Extract the [X, Y] coordinate from the center of the cell holding the provided text.  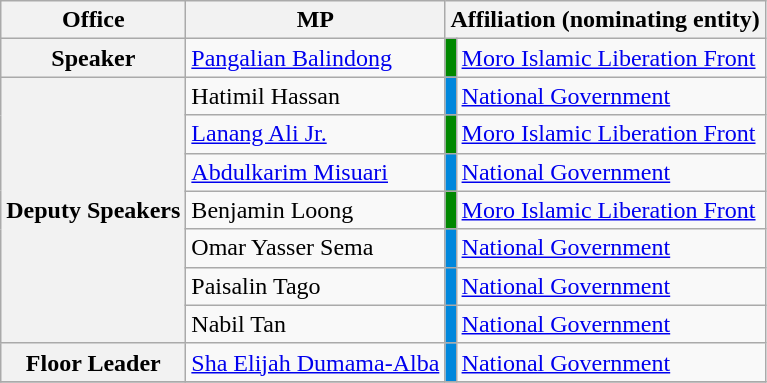
Pangalian Balindong [316, 58]
Deputy Speakers [94, 210]
Hatimil Hassan [316, 96]
Office [94, 20]
MP [316, 20]
Omar Yasser Sema [316, 248]
Abdulkarim Misuari [316, 172]
Sha Elijah Dumama-Alba [316, 362]
Floor Leader [94, 362]
Speaker [94, 58]
Nabil Tan [316, 324]
Benjamin Loong [316, 210]
Lanang Ali Jr. [316, 134]
Paisalin Tago [316, 286]
Affiliation (nominating entity) [605, 20]
